Identify which cell holds the provided text, then report its (X, Y) central coordinate. 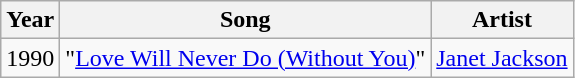
"Love Will Never Do (Without You)" (246, 58)
Artist (502, 20)
Song (246, 20)
Janet Jackson (502, 58)
Year (30, 20)
1990 (30, 58)
